Provide the [X, Y] coordinate of the cell's center where the given text is located.  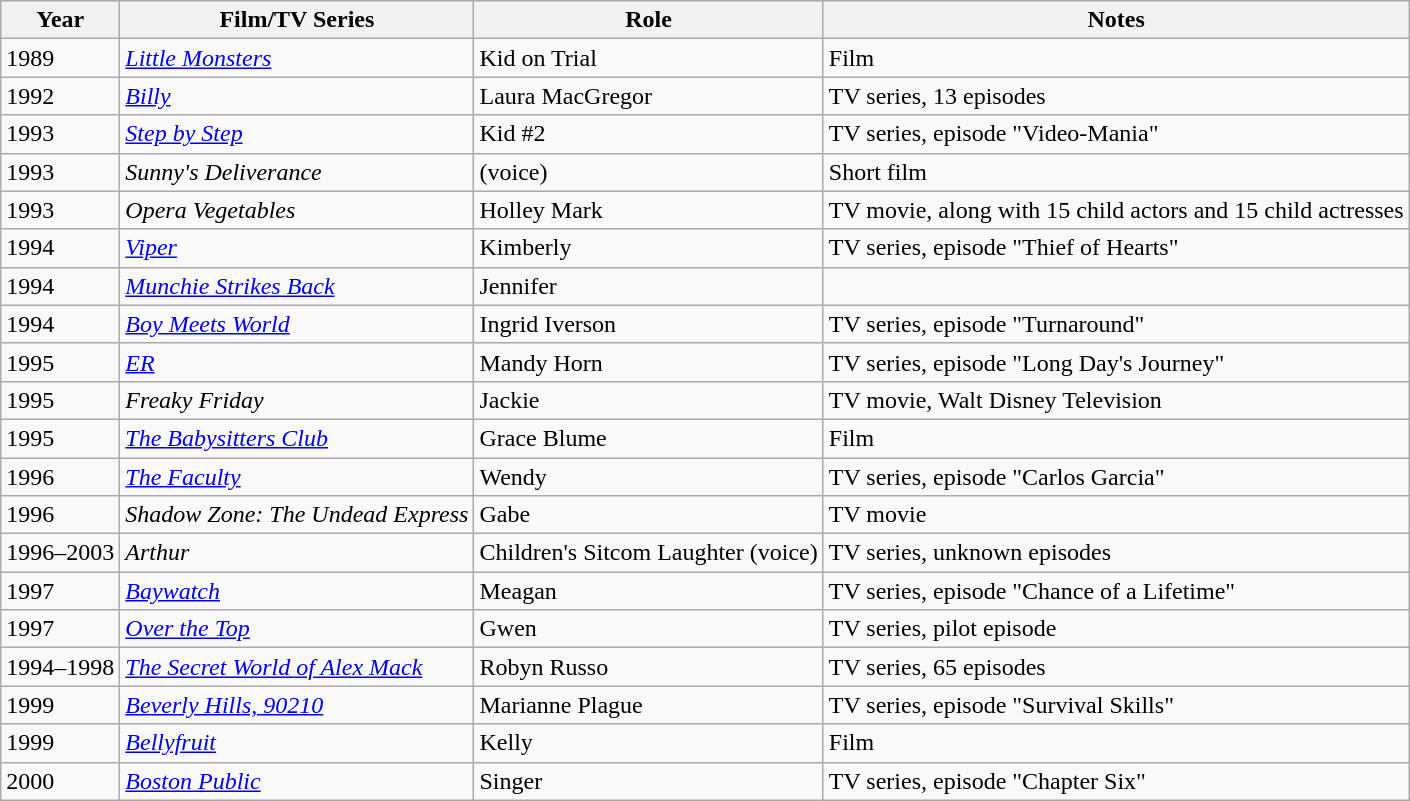
Gabe [648, 515]
TV series, episode "Long Day's Journey" [1116, 362]
Baywatch [297, 591]
1992 [60, 96]
1989 [60, 58]
Jackie [648, 400]
TV series, episode "Turnaround" [1116, 324]
Mandy Horn [648, 362]
Gwen [648, 629]
2000 [60, 781]
TV series, episode "Survival Skills" [1116, 705]
Kid #2 [648, 134]
Billy [297, 96]
Arthur [297, 553]
Children's Sitcom Laughter (voice) [648, 553]
Wendy [648, 477]
Short film [1116, 172]
Little Monsters [297, 58]
Holley Mark [648, 210]
Over the Top [297, 629]
Freaky Friday [297, 400]
ER [297, 362]
Boy Meets World [297, 324]
Jennifer [648, 286]
Kid on Trial [648, 58]
Kimberly [648, 248]
Beverly Hills, 90210 [297, 705]
Step by Step [297, 134]
Munchie Strikes Back [297, 286]
Ingrid Iverson [648, 324]
Notes [1116, 20]
TV series, unknown episodes [1116, 553]
TV series, episode "Thief of Hearts" [1116, 248]
Role [648, 20]
TV series, 13 episodes [1116, 96]
Year [60, 20]
TV movie [1116, 515]
The Babysitters Club [297, 438]
Sunny's Deliverance [297, 172]
Viper [297, 248]
Bellyfruit [297, 743]
Singer [648, 781]
1994–1998 [60, 667]
Boston Public [297, 781]
The Faculty [297, 477]
TV series, 65 episodes [1116, 667]
Film/TV Series [297, 20]
Robyn Russo [648, 667]
Opera Vegetables [297, 210]
Grace Blume [648, 438]
TV series, pilot episode [1116, 629]
Meagan [648, 591]
TV series, episode "Chapter Six" [1116, 781]
The Secret World of Alex Mack [297, 667]
Shadow Zone: The Undead Express [297, 515]
Marianne Plague [648, 705]
Kelly [648, 743]
Laura MacGregor [648, 96]
TV series, episode "Chance of a Lifetime" [1116, 591]
1996–2003 [60, 553]
TV movie, along with 15 child actors and 15 child actresses [1116, 210]
TV movie, Walt Disney Television [1116, 400]
TV series, episode "Video-Mania" [1116, 134]
(voice) [648, 172]
TV series, episode "Carlos Garcia" [1116, 477]
